Return [x, y] of the center of cell containing provided text 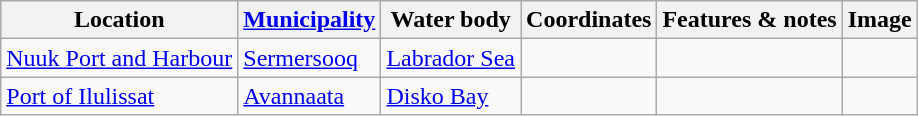
Municipality [310, 20]
Disko Bay [451, 96]
Location [120, 20]
Image [880, 20]
Features & notes [750, 20]
Avannaata [310, 96]
Labrador Sea [451, 58]
Nuuk Port and Harbour [120, 58]
Coordinates [589, 20]
Water body [451, 20]
Sermersooq [310, 58]
Port of Ilulissat [120, 96]
